For the text-containing cell, return its midpoint in (x, y) coordinate format. 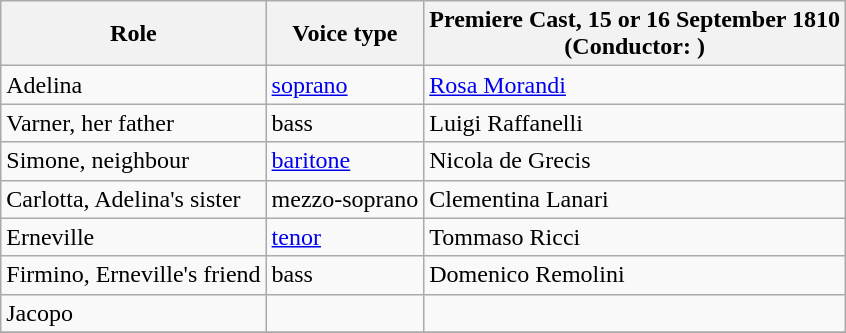
Domenico Remolini (635, 275)
Premiere Cast, 15 or 16 September 1810(Conductor: ) (635, 34)
Nicola de Grecis (635, 161)
Simone, neighbour (134, 161)
Firmino, Erneville's friend (134, 275)
Adelina (134, 85)
Jacopo (134, 313)
Erneville (134, 237)
Voice type (345, 34)
Clementina Lanari (635, 199)
tenor (345, 237)
Luigi Raffanelli (635, 123)
Role (134, 34)
Varner, her father (134, 123)
mezzo-soprano (345, 199)
baritone (345, 161)
Tommaso Ricci (635, 237)
Carlotta, Adelina's sister (134, 199)
Rosa Morandi (635, 85)
soprano (345, 85)
